Determine the [x, y] coordinate at the center of the cell enclosing the given text.  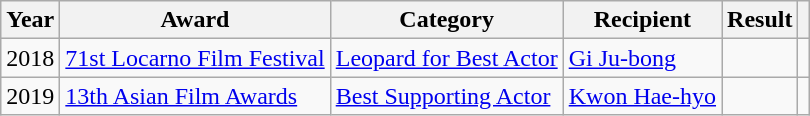
71st Locarno Film Festival [195, 58]
Leopard for Best Actor [446, 58]
Category [446, 20]
Award [195, 20]
Result [760, 20]
Best Supporting Actor [446, 96]
Recipient [642, 20]
2019 [30, 96]
13th Asian Film Awards [195, 96]
Year [30, 20]
2018 [30, 58]
Gi Ju-bong [642, 58]
Kwon Hae-hyo [642, 96]
